Search for the cell housing the specified text and yield its (x, y) center coordinate. 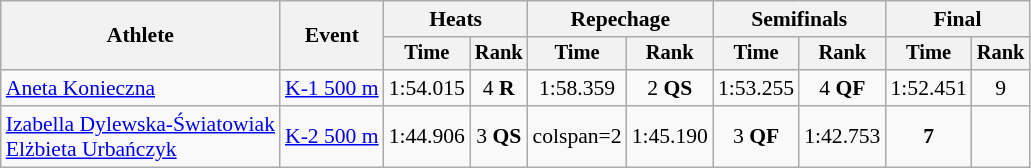
Aneta Konieczna (140, 88)
4 QF (842, 88)
1:53.255 (756, 88)
Izabella Dylewska-ŚwiatowiakElżbieta Urbańczyk (140, 136)
9 (1001, 88)
1:42.753 (842, 136)
Athlete (140, 36)
1:45.190 (670, 136)
colspan=2 (578, 136)
K-1 500 m (332, 88)
3 QF (756, 136)
1:54.015 (427, 88)
7 (928, 136)
Semifinals (800, 19)
2 QS (670, 88)
3 QS (499, 136)
4 R (499, 88)
Repechage (620, 19)
1:58.359 (578, 88)
Event (332, 36)
K-2 500 m (332, 136)
1:52.451 (928, 88)
Heats (456, 19)
1:44.906 (427, 136)
Final (957, 19)
